Detect which cell encompasses the target text, then output its [X, Y] center coordinate. 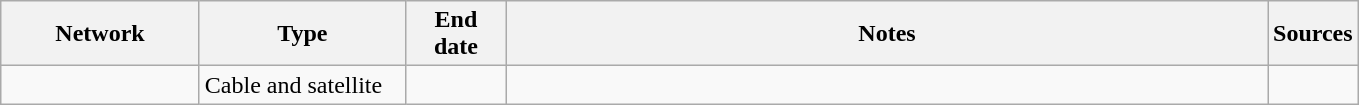
Network [100, 34]
Notes [886, 34]
Type [302, 34]
Sources [1314, 34]
End date [456, 34]
Cable and satellite [302, 85]
